Provide the [X, Y] coordinate of the cell's center where the given text is located.  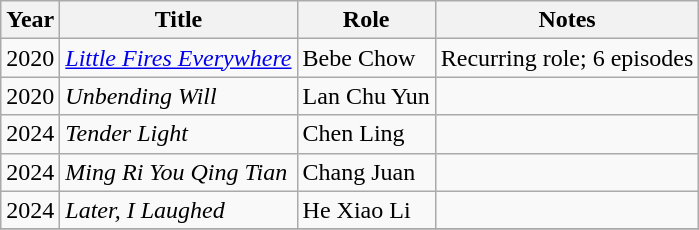
Chen Ling [366, 134]
Lan Chu Yun [366, 96]
Tender Light [178, 134]
Year [30, 20]
Recurring role; 6 episodes [567, 58]
He Xiao Li [366, 210]
Title [178, 20]
Later, I Laughed [178, 210]
Notes [567, 20]
Ming Ri You Qing Tian [178, 172]
Role [366, 20]
Little Fires Everywhere [178, 58]
Unbending Will [178, 96]
Bebe Chow [366, 58]
Chang Juan [366, 172]
